From the cell containing the given text, extract its center point as (x, y) coordinate. 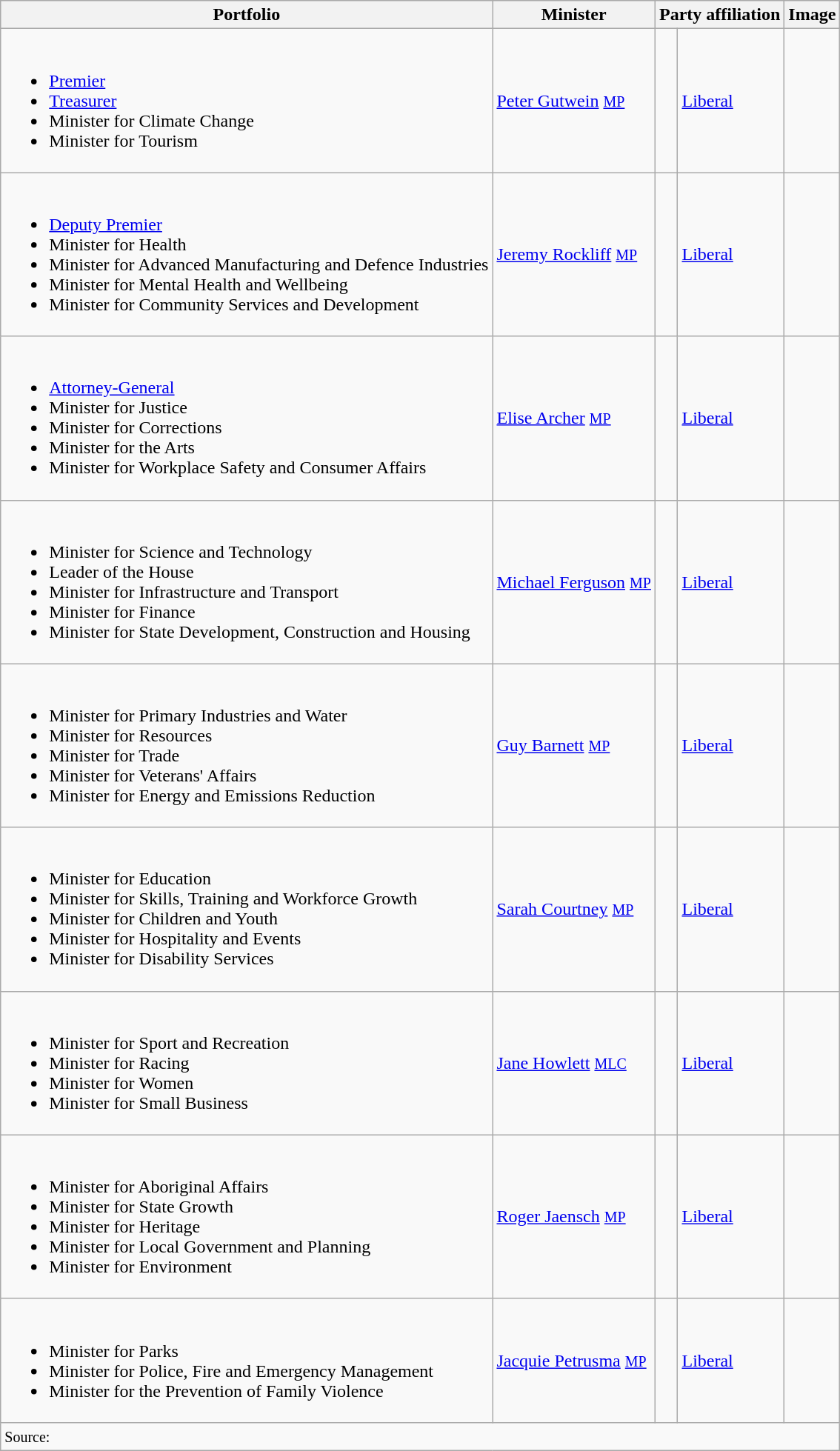
Elise Archer MP (573, 418)
Portfolio (247, 15)
Minister for Aboriginal AffairsMinister for State GrowthMinister for HeritageMinister for Local Government and PlanningMinister for Environment (247, 1216)
Minister for Sport and RecreationMinister for RacingMinister for WomenMinister for Small Business (247, 1063)
Minister (573, 15)
PremierTreasurerMinister for Climate ChangeMinister for Tourism (247, 101)
Michael Ferguson MP (573, 582)
Source: (421, 1436)
Roger Jaensch MP (573, 1216)
Minister for ParksMinister for Police, Fire and Emergency ManagementMinister for the Prevention of Family Violence (247, 1360)
Image (812, 15)
Peter Gutwein MP (573, 101)
Party affiliation (719, 15)
Sarah Courtney MP (573, 910)
Jacquie Petrusma MP (573, 1360)
Attorney-GeneralMinister for JusticeMinister for CorrectionsMinister for the ArtsMinister for Workplace Safety and Consumer Affairs (247, 418)
Jane Howlett MLC (573, 1063)
Jeremy Rockliff MP (573, 255)
Guy Barnett MP (573, 745)
